Determine the [X, Y] coordinate at the center of the cell enclosing the given text.  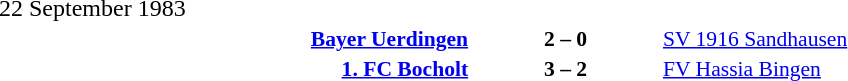
2 – 0 [566, 38]
